Capture the cell that displays the provided text and extract its [x, y] central coordinate. 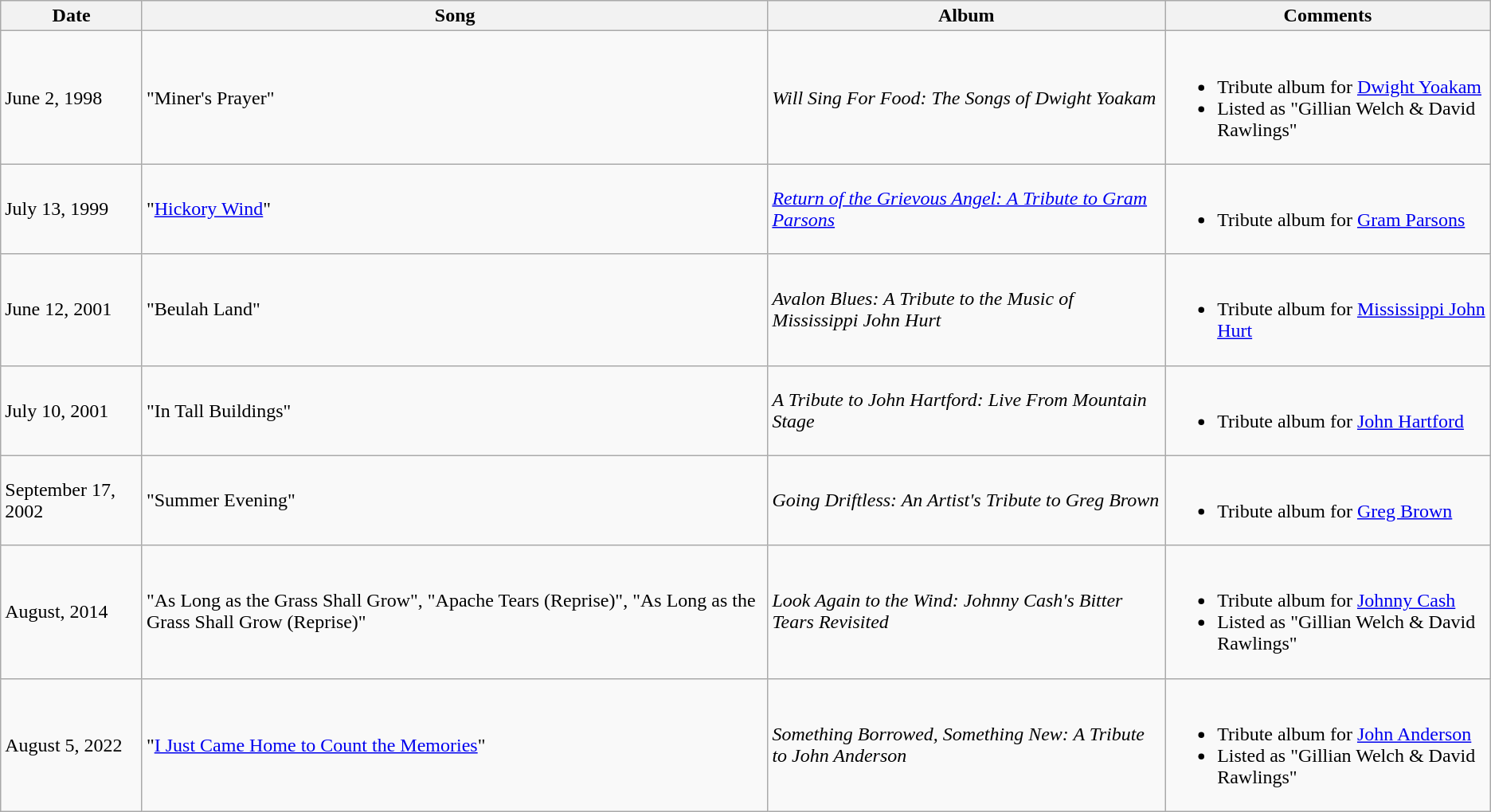
Something Borrowed, Something New: A Tribute to John Anderson [967, 745]
August, 2014 [72, 611]
Look Again to the Wind: Johnny Cash's Bitter Tears Revisited [967, 611]
Return of the Grievous Angel: A Tribute to Gram Parsons [967, 209]
Comments [1329, 16]
"Miner's Prayer" [455, 97]
June 12, 2001 [72, 310]
Tribute album for John Hartford [1329, 411]
Tribute album for Mississippi John Hurt [1329, 310]
"Beulah Land" [455, 310]
Will Sing For Food: The Songs of Dwight Yoakam [967, 97]
"Hickory Wind" [455, 209]
June 2, 1998 [72, 97]
Avalon Blues: A Tribute to the Music of Mississippi John Hurt [967, 310]
Song [455, 16]
Date [72, 16]
July 10, 2001 [72, 411]
"As Long as the Grass Shall Grow", "Apache Tears (Reprise)", "As Long as the Grass Shall Grow (Reprise)" [455, 611]
Tribute album for Dwight YoakamListed as "Gillian Welch & David Rawlings" [1329, 97]
Tribute album for John AndersonListed as "Gillian Welch & David Rawlings" [1329, 745]
Album [967, 16]
"I Just Came Home to Count the Memories" [455, 745]
July 13, 1999 [72, 209]
"Summer Evening" [455, 500]
September 17, 2002 [72, 500]
"In Tall Buildings" [455, 411]
Tribute album for Johnny CashListed as "Gillian Welch & David Rawlings" [1329, 611]
Tribute album for Greg Brown [1329, 500]
Going Driftless: An Artist's Tribute to Greg Brown [967, 500]
Tribute album for Gram Parsons [1329, 209]
August 5, 2022 [72, 745]
A Tribute to John Hartford: Live From Mountain Stage [967, 411]
